Find where the given text appears and provide that cell's center as [X, Y] coordinate. 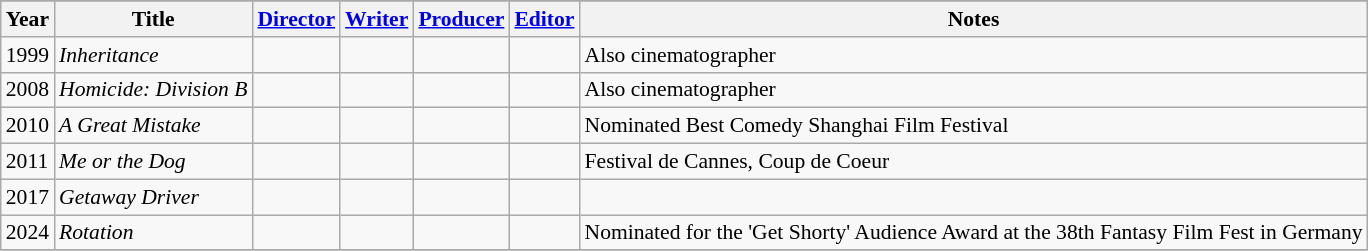
Me or the Dog [153, 162]
Inheritance [153, 55]
Getaway Driver [153, 197]
Nominated for the 'Get Shorty' Audience Award at the 38th Fantasy Film Fest in Germany [973, 233]
Writer [376, 19]
Festival de Cannes, Coup de Coeur [973, 162]
1999 [28, 55]
2024 [28, 233]
2017 [28, 197]
2008 [28, 90]
A Great Mistake [153, 126]
Nominated Best Comedy Shanghai Film Festival [973, 126]
Editor [544, 19]
Homicide: Division B [153, 90]
2011 [28, 162]
Rotation [153, 233]
Director [296, 19]
Notes [973, 19]
2010 [28, 126]
Producer [461, 19]
Year [28, 19]
Title [153, 19]
